Search for the cell housing the specified text and yield its [X, Y] center coordinate. 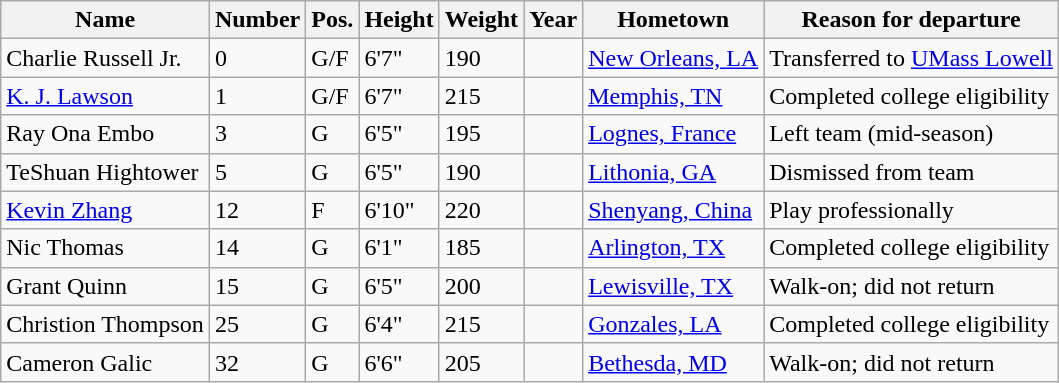
1 [257, 96]
Lewisville, TX [674, 286]
Cameron Galic [106, 362]
Year [554, 20]
Arlington, TX [674, 248]
Shenyang, China [674, 210]
185 [481, 248]
Nic Thomas [106, 248]
Name [106, 20]
Christion Thompson [106, 324]
Left team (mid-season) [912, 134]
12 [257, 210]
Kevin Zhang [106, 210]
Transferred to UMass Lowell [912, 58]
Height [399, 20]
K. J. Lawson [106, 96]
TeShuan Hightower [106, 172]
14 [257, 248]
Bethesda, MD [674, 362]
Dismissed from team [912, 172]
200 [481, 286]
F [332, 210]
New Orleans, LA [674, 58]
Memphis, TN [674, 96]
6'1" [399, 248]
205 [481, 362]
Weight [481, 20]
5 [257, 172]
15 [257, 286]
25 [257, 324]
Hometown [674, 20]
220 [481, 210]
6'10" [399, 210]
0 [257, 58]
Lithonia, GA [674, 172]
Ray Ona Embo [106, 134]
6'4" [399, 324]
32 [257, 362]
Grant Quinn [106, 286]
Lognes, France [674, 134]
Play professionally [912, 210]
6'6" [399, 362]
Charlie Russell Jr. [106, 58]
3 [257, 134]
Number [257, 20]
Pos. [332, 20]
Reason for departure [912, 20]
195 [481, 134]
Gonzales, LA [674, 324]
